Detect which cell encompasses the target text, then output its (X, Y) center coordinate. 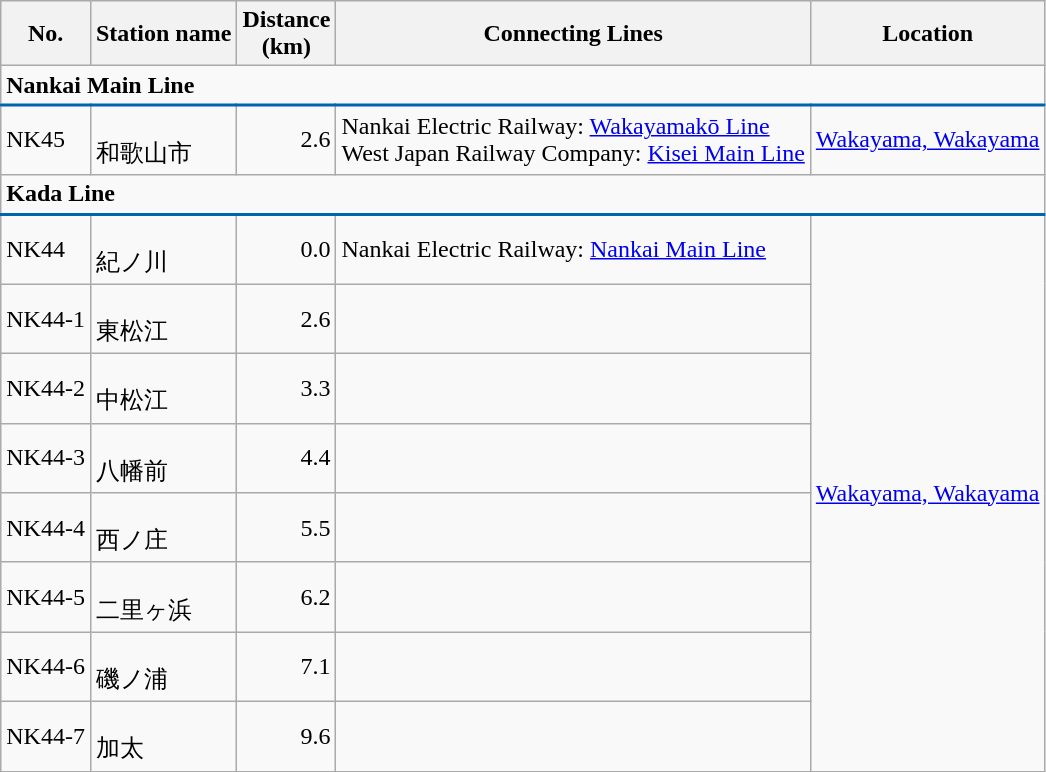
NK44-4 (46, 528)
東松江 (163, 319)
9.6 (286, 736)
NK44-3 (46, 458)
磯ノ浦 (163, 667)
0.0 (286, 249)
NK44-7 (46, 736)
NK44-2 (46, 389)
4.4 (286, 458)
NK44-5 (46, 597)
紀ノ川 (163, 249)
Connecting Lines (573, 34)
Station name (163, 34)
西ノ庄 (163, 528)
Location (928, 34)
5.5 (286, 528)
No. (46, 34)
加太 (163, 736)
NK44-1 (46, 319)
6.2 (286, 597)
Nankai Electric Railway: Wakayamakō LineWest Japan Railway Company: Kisei Main Line (573, 140)
Nankai Main Line (523, 86)
NK44 (46, 249)
Nankai Electric Railway: Nankai Main Line (573, 249)
NK44-6 (46, 667)
中松江 (163, 389)
Distance(km) (286, 34)
7.1 (286, 667)
和歌山市 (163, 140)
NK45 (46, 140)
二里ヶ浜 (163, 597)
3.3 (286, 389)
Kada Line (523, 194)
八幡前 (163, 458)
